Return [X, Y] of the center of cell containing provided text 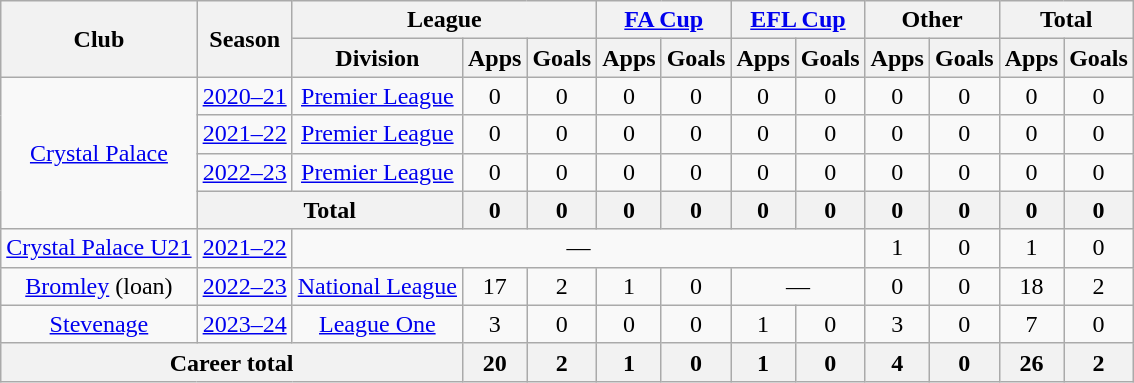
4 [897, 362]
Bromley (loan) [99, 286]
2020–21 [244, 96]
Stevenage [99, 324]
FA Cup [664, 20]
18 [1031, 286]
17 [494, 286]
Other [932, 20]
Career total [232, 362]
26 [1031, 362]
Crystal Palace [99, 153]
7 [1031, 324]
Club [99, 39]
Season [244, 39]
Crystal Palace U21 [99, 248]
20 [494, 362]
League [444, 20]
National League [377, 286]
2023–24 [244, 324]
EFL Cup [798, 20]
League One [377, 324]
Division [377, 58]
